Output the (X, Y) coordinate of the center of the cell containing the given text.  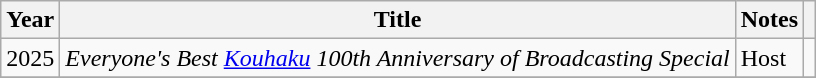
Notes (769, 20)
Everyone's Best Kouhaku 100th Anniversary of Broadcasting Special (398, 58)
2025 (30, 58)
Year (30, 20)
Title (398, 20)
Host (769, 58)
